Pinpoint the cell where the given text exists, returning its [x, y] midpoint coordinate. 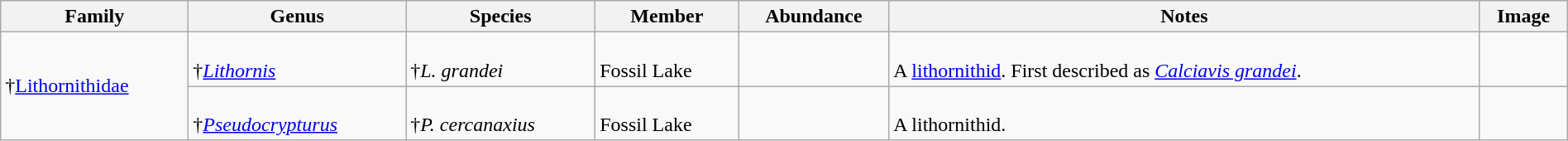
†L. grandei [501, 60]
†Lithornis [298, 60]
Genus [298, 17]
Species [501, 17]
Notes [1184, 17]
†Lithornithidae [94, 86]
Abundance [814, 17]
†Pseudocrypturus [298, 113]
A lithornithid. [1184, 113]
†P. cercanaxius [501, 113]
Image [1523, 17]
Member [667, 17]
A lithornithid. First described as Calciavis grandei. [1184, 60]
Family [94, 17]
